Provide the [X, Y] coordinate of the cell's center where the given text is located.  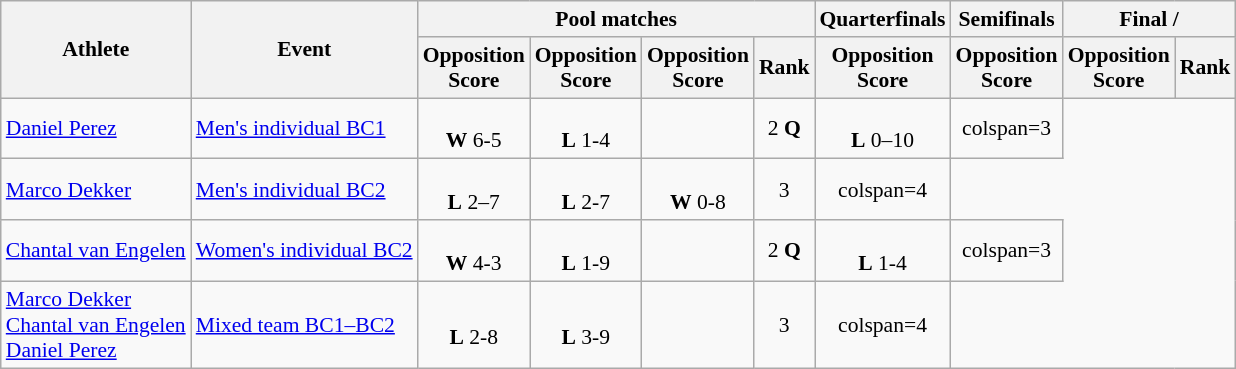
Men's individual BC2 [304, 190]
L 1-9 [586, 250]
Semifinals [1007, 19]
Quarterfinals [882, 19]
W 0-8 [698, 190]
Event [304, 50]
L 2-7 [586, 190]
L 2–7 [474, 190]
Mixed team BC1–BC2 [304, 324]
Pool matches [616, 19]
Men's individual BC1 [304, 128]
Marco DekkerChantal van EngelenDaniel Perez [96, 324]
W 6-5 [474, 128]
Final / [1150, 19]
L 2-8 [474, 324]
L 3-9 [586, 324]
Chantal van Engelen [96, 250]
Athlete [96, 50]
L 0–10 [882, 128]
Daniel Perez [96, 128]
Marco Dekker [96, 190]
Women's individual BC2 [304, 250]
W 4-3 [474, 250]
